Capture the cell that displays the provided text and extract its [x, y] central coordinate. 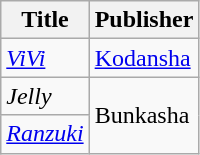
Ranzuki [45, 134]
Publisher [144, 20]
Kodansha [144, 58]
Bunkasha [144, 115]
ViVi [45, 58]
Title [45, 20]
Jelly [45, 96]
